For the text-containing cell, return its midpoint in (X, Y) coordinate format. 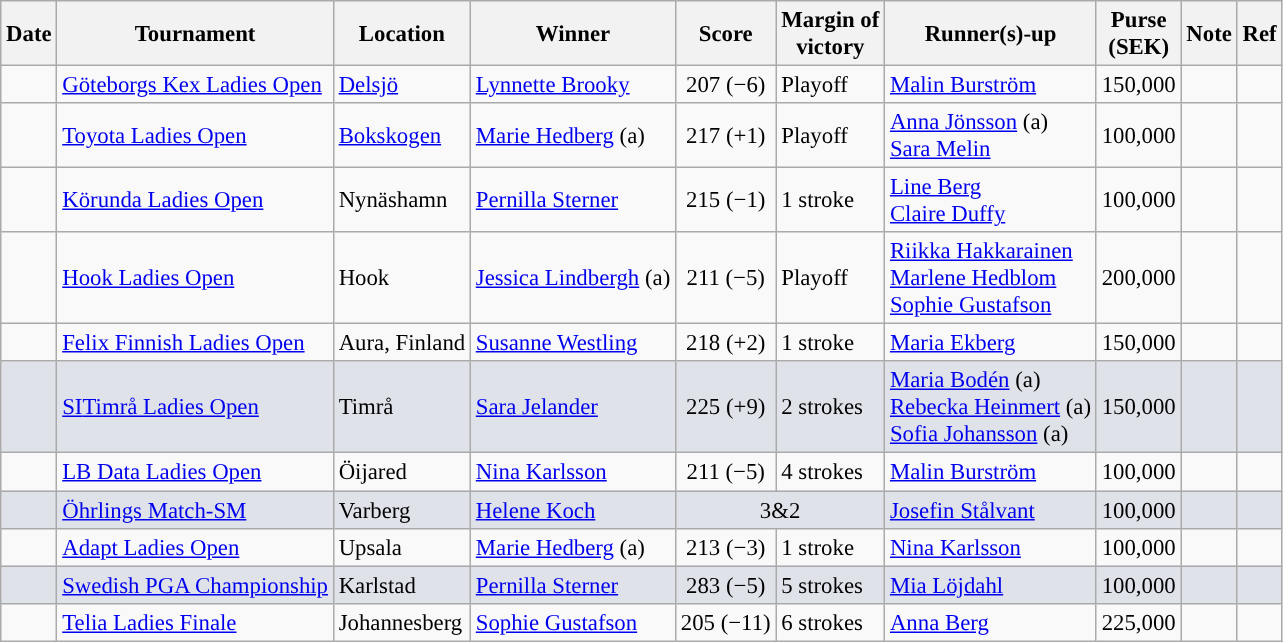
Runner(s)-up (991, 34)
Helene Koch (572, 510)
Upsala (402, 547)
Adapt Ladies Open (195, 547)
SITimrå Ladies Open (195, 408)
225 (+9) (726, 408)
Riikka Hakkarainen Marlene Hedblom Sophie Gustafson (991, 278)
Ref (1260, 34)
Nynäshamn (402, 200)
Öijared (402, 472)
Varberg (402, 510)
Körunda Ladies Open (195, 200)
Winner (572, 34)
Mia Löjdahl (991, 585)
Maria Ekberg (991, 343)
Location (402, 34)
Anna Berg (991, 622)
Hook (402, 278)
Margin ofvictory (830, 34)
283 (−5) (726, 585)
Susanne Westling (572, 343)
Swedish PGA Championship (195, 585)
207 (−6) (726, 85)
Öhrlings Match-SM (195, 510)
Delsjö (402, 85)
218 (+2) (726, 343)
LB Data Ladies Open (195, 472)
Telia Ladies Finale (195, 622)
Maria Bodén (a) Rebecka Heinmert (a) Sofia Johansson (a) (991, 408)
Note (1209, 34)
Anna Jönsson (a) Sara Melin (991, 136)
Lynnette Brooky (572, 85)
Jessica Lindbergh (a) (572, 278)
Toyota Ladies Open (195, 136)
Göteborgs Kex Ladies Open (195, 85)
Hook Ladies Open (195, 278)
Score (726, 34)
Josefin Stålvant (991, 510)
5 strokes (830, 585)
205 (−11) (726, 622)
2 strokes (830, 408)
Purse(SEK) (1138, 34)
Date (29, 34)
213 (−3) (726, 547)
Felix Finnish Ladies Open (195, 343)
Sophie Gustafson (572, 622)
6 strokes (830, 622)
3&2 (780, 510)
Tournament (195, 34)
Johannesberg (402, 622)
Line Berg Claire Duffy (991, 200)
Karlstad (402, 585)
Sara Jelander (572, 408)
217 (+1) (726, 136)
Bokskogen (402, 136)
200,000 (1138, 278)
4 strokes (830, 472)
225,000 (1138, 622)
215 (−1) (726, 200)
Timrå (402, 408)
Aura, Finland (402, 343)
